Return the (X, Y) coordinate for the center point of the cell that contains the specified text.  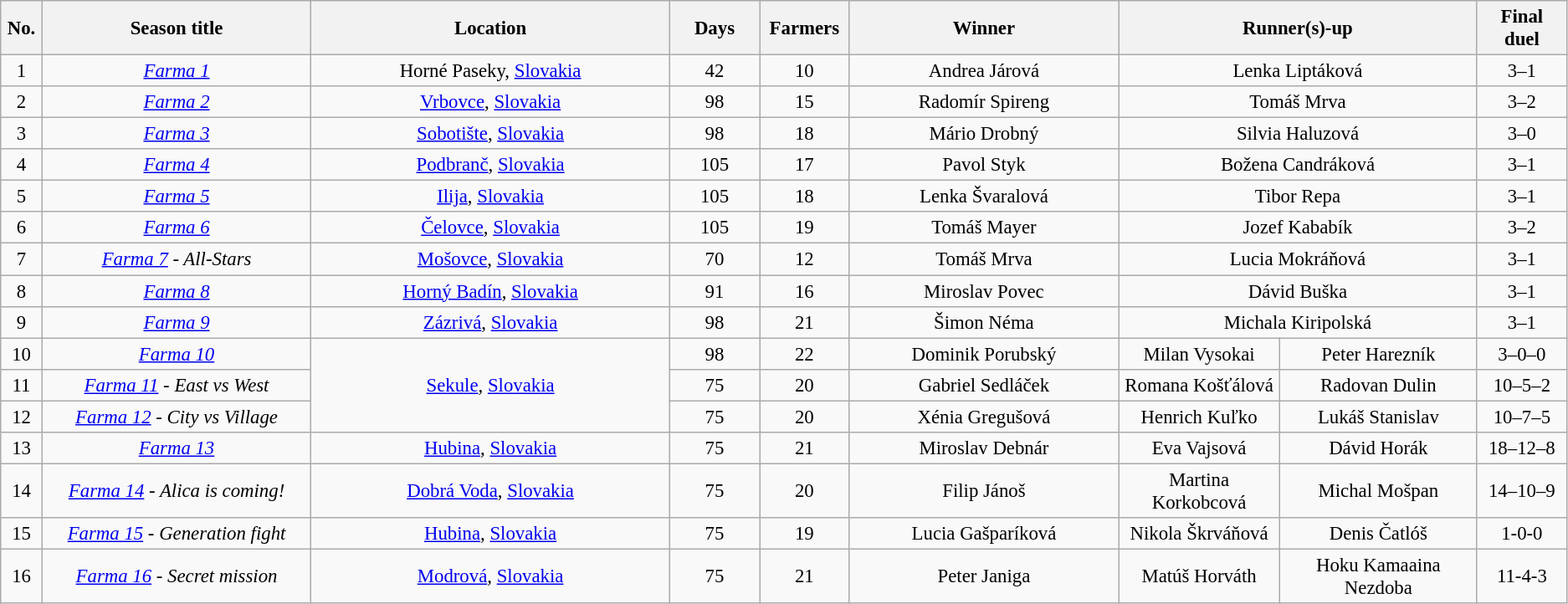
2 (22, 102)
70 (715, 259)
Michal Mošpan (1378, 490)
8 (22, 291)
Čelovce, Slovakia (490, 228)
Miroslav Debnár (984, 448)
Farma 3 (176, 134)
Silvia Haluzová (1299, 134)
Days (715, 28)
Šimon Néma (984, 322)
Sobotište, Slovakia (490, 134)
14–10–9 (1521, 490)
Farma 5 (176, 197)
13 (22, 448)
Dávid Buška (1299, 291)
Pavol Styk (984, 165)
3–0–0 (1521, 354)
Radomír Spireng (984, 102)
Farma 10 (176, 354)
Martina Korkobcová (1200, 490)
10–5–2 (1521, 385)
22 (805, 354)
11 (22, 385)
Farma 11 - East vs West (176, 385)
Hoku Kamaaina Nezdoba (1378, 576)
Miroslav Povec (984, 291)
Lukáš Stanislav (1378, 417)
1 (22, 71)
Peter Harezník (1378, 354)
1-0-0 (1521, 534)
Horný Badín, Slovakia (490, 291)
Xénia Gregušová (984, 417)
Farma 7 - All-Stars (176, 259)
Romana Košťálová (1200, 385)
Farma 4 (176, 165)
Zázrivá, Slovakia (490, 322)
Lucia Gašparíková (984, 534)
Farma 1 (176, 71)
Matúš Horváth (1200, 576)
Andrea Járová (984, 71)
11-4-3 (1521, 576)
17 (805, 165)
Mário Drobný (984, 134)
Dávid Horák (1378, 448)
Season title (176, 28)
Winner (984, 28)
Farma 16 - Secret mission (176, 576)
Podbranč, Slovakia (490, 165)
14 (22, 490)
Farma 13 (176, 448)
Filip Jánoš (984, 490)
Tomáš Mayer (984, 228)
Henrich Kuľko (1200, 417)
Modrová, Slovakia (490, 576)
6 (22, 228)
Milan Vysokai (1200, 354)
Tibor Repa (1299, 197)
Ilija, Slovakia (490, 197)
7 (22, 259)
Jozef Kababík (1299, 228)
3 (22, 134)
Božena Candráková (1299, 165)
Mošovce, Slovakia (490, 259)
Farma 6 (176, 228)
Lucia Mokráňová (1299, 259)
Sekule, Slovakia (490, 385)
Runner(s)-up (1299, 28)
Lenka Švaralová (984, 197)
9 (22, 322)
Farma 12 - City vs Village (176, 417)
Dobrá Voda, Slovakia (490, 490)
Farmers (805, 28)
18–12–8 (1521, 448)
Radovan Dulin (1378, 385)
91 (715, 291)
Peter Janiga (984, 576)
Lenka Liptáková (1299, 71)
Vrbovce, Slovakia (490, 102)
Dominik Porubský (984, 354)
Horné Paseky, Slovakia (490, 71)
4 (22, 165)
Farma 2 (176, 102)
Farma 14 - Alica is coming! (176, 490)
No. (22, 28)
Farma 8 (176, 291)
Farma 15 - Generation fight (176, 534)
Final duel (1521, 28)
Denis Čatlóš (1378, 534)
Gabriel Sedláček (984, 385)
3–0 (1521, 134)
5 (22, 197)
Location (490, 28)
Nikola Škrváňová (1200, 534)
42 (715, 71)
10–7–5 (1521, 417)
Farma 9 (176, 322)
Eva Vajsová (1200, 448)
Michala Kiripolská (1299, 322)
